Search for the cell housing the specified text and yield its (x, y) center coordinate. 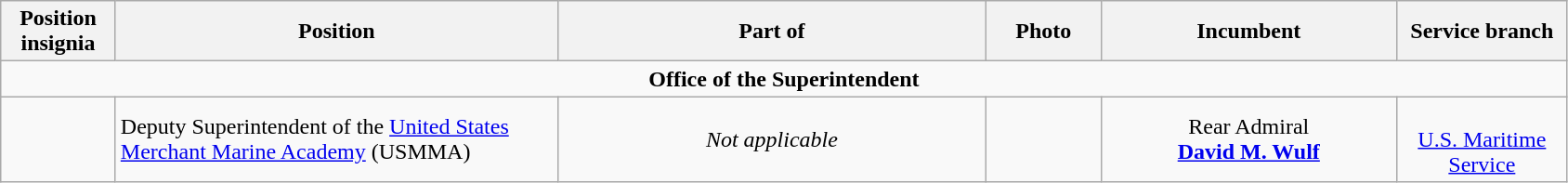
Not applicable (771, 139)
Service branch (1483, 32)
Rear AdmiralDavid M. Wulf (1248, 139)
Part of (771, 32)
U.S. Maritime Service (1483, 139)
Incumbent (1248, 32)
Position insignia (59, 32)
Deputy Superintendent of the United States Merchant Marine Academy (USMMA) (336, 139)
Office of the Superintendent (784, 79)
Photo (1043, 32)
Position (336, 32)
